Identify which cell holds the provided text, then report its [x, y] central coordinate. 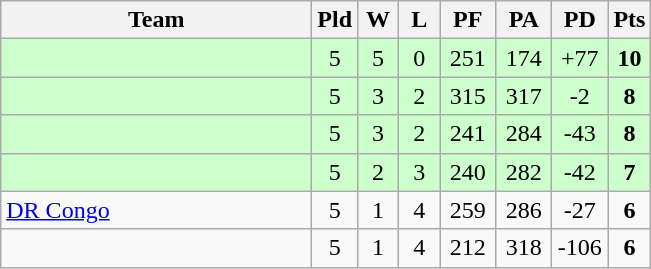
W [378, 20]
-27 [580, 210]
0 [420, 58]
-2 [580, 96]
PA [524, 20]
Pld [335, 20]
315 [468, 96]
-43 [580, 134]
PD [580, 20]
318 [524, 248]
Pts [630, 20]
240 [468, 172]
284 [524, 134]
174 [524, 58]
-42 [580, 172]
7 [630, 172]
241 [468, 134]
10 [630, 58]
212 [468, 248]
317 [524, 96]
286 [524, 210]
+77 [580, 58]
251 [468, 58]
259 [468, 210]
282 [524, 172]
L [420, 20]
DR Congo [156, 210]
Team [156, 20]
PF [468, 20]
-106 [580, 248]
